Extract the [X, Y] coordinate from the center of the cell holding the provided text.  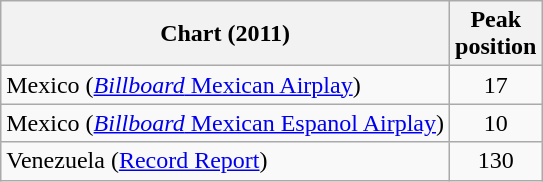
17 [496, 85]
Chart (2011) [226, 34]
10 [496, 123]
130 [496, 161]
Venezuela (Record Report) [226, 161]
Peakposition [496, 34]
Mexico (Billboard Mexican Airplay) [226, 85]
Mexico (Billboard Mexican Espanol Airplay) [226, 123]
